Find where the given text appears and provide that cell's center as (X, Y) coordinate. 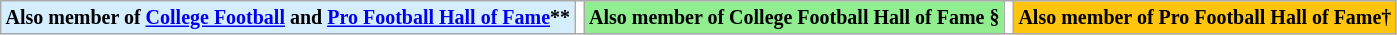
Also member of College Football and Pro Football Hall of Fame** (288, 18)
Also member of Pro Football Hall of Fame† (1205, 18)
Also member of College Football Hall of Fame § (794, 18)
